Search for the cell housing the specified text and yield its (X, Y) center coordinate. 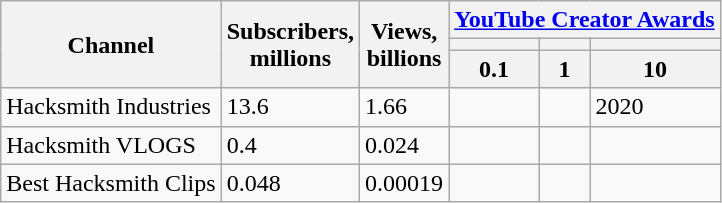
0.048 (290, 183)
Hacksmith VLOGS (111, 145)
Subscribers,millions (290, 44)
Views,billions (404, 44)
1 (564, 69)
0.00019 (404, 183)
1.66 (404, 107)
13.6 (290, 107)
0.1 (494, 69)
Hacksmith Industries (111, 107)
0.024 (404, 145)
Channel (111, 44)
10 (655, 69)
2020 (655, 107)
0.4 (290, 145)
YouTube Creator Awards (585, 20)
Best Hacksmith Clips (111, 183)
